Find where the given text appears and provide that cell's center as (x, y) coordinate. 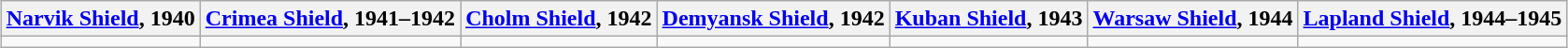
Kuban Shield, 1943 (989, 19)
Lapland Shield, 1944–1945 (1433, 19)
Narvik Shield, 1940 (101, 19)
Cholm Shield, 1942 (559, 19)
Warsaw Shield, 1944 (1192, 19)
Crimea Shield, 1941–1942 (330, 19)
Demyansk Shield, 1942 (774, 19)
